Scan for the cell matching the given text and deliver its (x, y) coordinate at center. 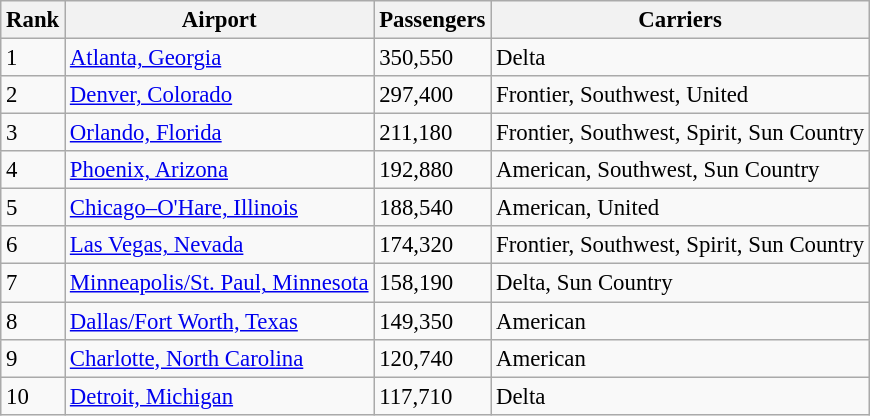
Passengers (432, 20)
Dallas/Fort Worth, Texas (220, 321)
Chicago–O'Hare, Illinois (220, 208)
4 (33, 170)
Airport (220, 20)
Charlotte, North Carolina (220, 358)
192,880 (432, 170)
350,550 (432, 58)
American, Southwest, Sun Country (680, 170)
Orlando, Florida (220, 133)
1 (33, 58)
6 (33, 245)
Denver, Colorado (220, 95)
3 (33, 133)
158,190 (432, 283)
Delta, Sun Country (680, 283)
8 (33, 321)
7 (33, 283)
297,400 (432, 95)
120,740 (432, 358)
Rank (33, 20)
Atlanta, Georgia (220, 58)
174,320 (432, 245)
Phoenix, Arizona (220, 170)
Detroit, Michigan (220, 396)
9 (33, 358)
Las Vegas, Nevada (220, 245)
2 (33, 95)
188,540 (432, 208)
Carriers (680, 20)
149,350 (432, 321)
5 (33, 208)
Minneapolis/St. Paul, Minnesota (220, 283)
American, United (680, 208)
117,710 (432, 396)
211,180 (432, 133)
Frontier, Southwest, United (680, 95)
10 (33, 396)
